Output the [x, y] coordinate of the center of the cell containing the given text.  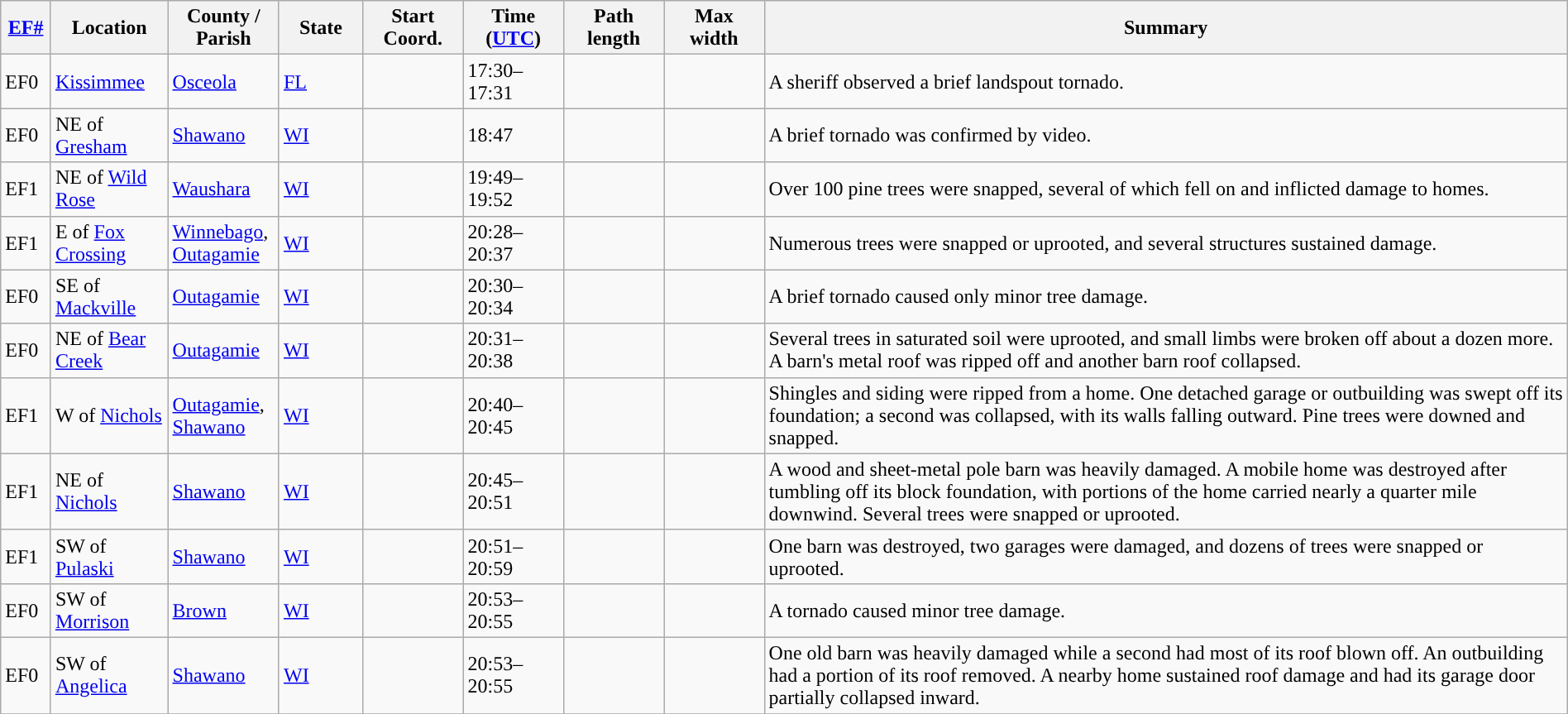
20:30–20:34 [513, 296]
One barn was destroyed, two garages were damaged, and dozens of trees were snapped or uprooted. [1166, 556]
A brief tornado was confirmed by video. [1166, 136]
A brief tornado caused only minor tree damage. [1166, 296]
20:45–20:51 [513, 491]
Winnebago, Outagamie [223, 243]
20:28–20:37 [513, 243]
20:31–20:38 [513, 351]
Time (UTC) [513, 28]
Waushara [223, 189]
County / Parish [223, 28]
Numerous trees were snapped or uprooted, and several structures sustained damage. [1166, 243]
W of Nichols [109, 415]
SE of Mackville [109, 296]
FL [321, 81]
Start Coord. [414, 28]
Over 100 pine trees were snapped, several of which fell on and inflicted damage to homes. [1166, 189]
Location [109, 28]
NE of Nichols [109, 491]
Brown [223, 611]
Outagamie, Shawano [223, 415]
A tornado caused minor tree damage. [1166, 611]
SW of Angelica [109, 675]
EF# [26, 28]
SW of Morrison [109, 611]
NE of Gresham [109, 136]
18:47 [513, 136]
E of Fox Crossing [109, 243]
19:49–19:52 [513, 189]
17:30–17:31 [513, 81]
NE of Bear Creek [109, 351]
Summary [1166, 28]
NE of Wild Rose [109, 189]
20:40–20:45 [513, 415]
A sheriff observed a brief landspout tornado. [1166, 81]
20:51–20:59 [513, 556]
Osceola [223, 81]
Kissimmee [109, 81]
Path length [614, 28]
SW of Pulaski [109, 556]
State [321, 28]
Max width [715, 28]
